Scan for the cell matching the given text and deliver its [x, y] coordinate at center. 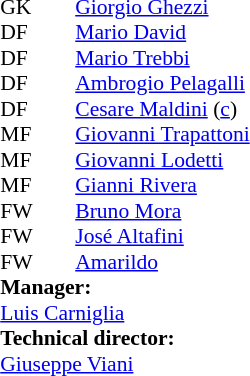
Technical director: [124, 339]
Mario Trebbi [162, 58]
Mario David [162, 33]
Amarildo [162, 262]
Giovanni Trapattoni [162, 135]
Ambrogio Pelagalli [162, 83]
José Altafini [162, 237]
Bruno Mora [162, 211]
Cesare Maldini (c) [162, 109]
Luis Carniglia [124, 313]
Gianni Rivera [162, 185]
Giovanni Lodetti [162, 160]
Manager: [124, 287]
